Identify which cell holds the provided text, then report its [x, y] central coordinate. 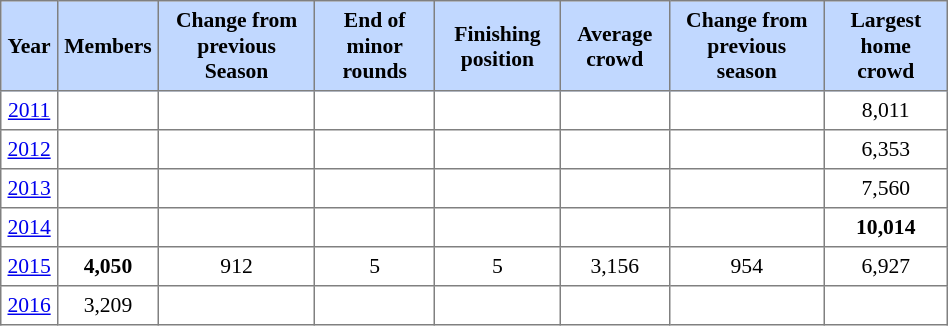
2012 [30, 150]
Average crowd [614, 46]
4,050 [108, 266]
Largest home crowd [886, 46]
2016 [30, 306]
3,209 [108, 306]
2013 [30, 188]
Members [108, 46]
912 [236, 266]
Finishing position [498, 46]
10,014 [886, 228]
Year [30, 46]
3,156 [614, 266]
6,353 [886, 150]
End of minor rounds [375, 46]
Change from previous season [746, 46]
8,011 [886, 110]
6,927 [886, 266]
Change from previous Season [236, 46]
2015 [30, 266]
954 [746, 266]
2011 [30, 110]
7,560 [886, 188]
2014 [30, 228]
